Locate the cell with the specified text and output its (X, Y) center coordinate. 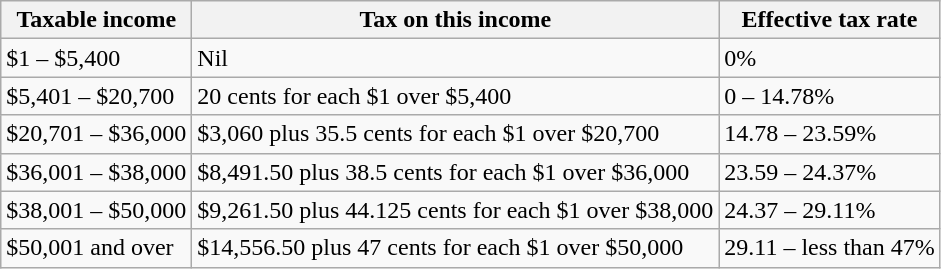
$3,060 plus 35.5 cents for each $1 over $20,700 (456, 134)
$1 – $5,400 (96, 58)
$9,261.50 plus 44.125 cents for each $1 over $38,000 (456, 210)
$50,001 and over (96, 248)
14.78 – 23.59% (830, 134)
20 cents for each $1 over $5,400 (456, 96)
$36,001 – $38,000 (96, 172)
$14,556.50 plus 47 cents for each $1 over $50,000 (456, 248)
Tax on this income (456, 20)
23.59 – 24.37% (830, 172)
$5,401 – $20,700 (96, 96)
$8,491.50 plus 38.5 cents for each $1 over $36,000 (456, 172)
24.37 – 29.11% (830, 210)
Nil (456, 58)
Taxable income (96, 20)
0% (830, 58)
29.11 – less than 47% (830, 248)
Effective tax rate (830, 20)
0 – 14.78% (830, 96)
$20,701 – $36,000 (96, 134)
$38,001 – $50,000 (96, 210)
